Locate the cell with the specified text and output its (x, y) center coordinate. 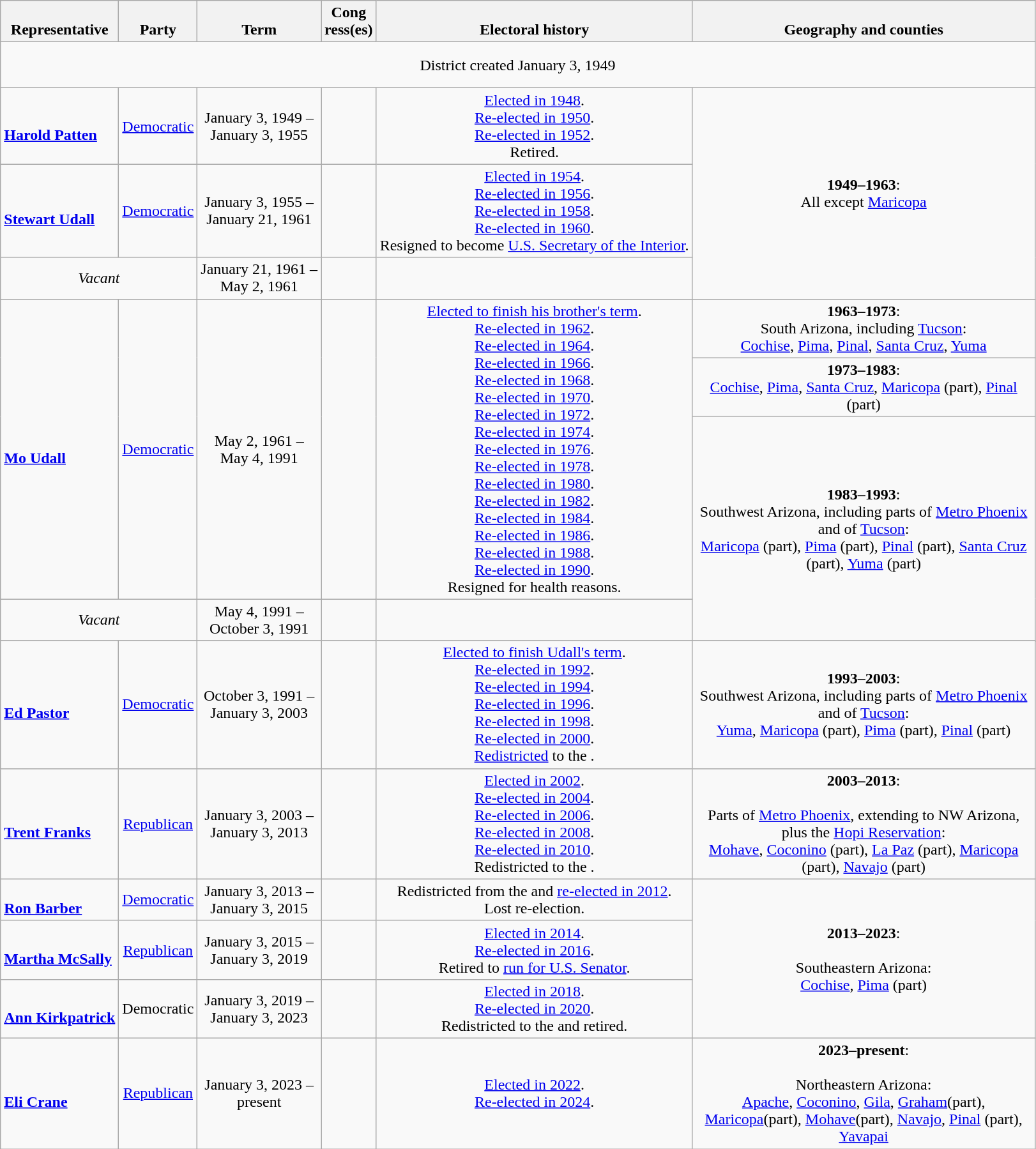
Elected in 2022.Re-elected in 2024. (534, 1093)
Representative (60, 22)
District created January 3, 1949 (517, 65)
January 21, 1961 –May 2, 1961 (259, 278)
Geography and counties (864, 22)
1963–1973:South Arizona, including Tucson:Cochise, Pima, Pinal, Santa Cruz, Yuma (864, 328)
Party (158, 22)
Stewart Udall (60, 211)
Elected in 1954.Re-elected in 1956.Re-elected in 1958.Re-elected in 1960.Resigned to become U.S. Secretary of the Interior. (534, 211)
Term (259, 22)
Ron Barber (60, 899)
Eli Crane (60, 1093)
Elected to finish Udall's term.Re-elected in 1992.Re-elected in 1994.Re-elected in 1996.Re-elected in 1998.Re-elected in 2000.Redistricted to the . (534, 704)
Ed Pastor (60, 704)
Martha McSally (60, 950)
May 2, 1961 –May 4, 1991 (259, 449)
1973–1983:Cochise, Pima, Santa Cruz, Maricopa (part), Pinal (part) (864, 387)
Redistricted from the and re-elected in 2012.Lost re-election. (534, 899)
Elected in 2014.Re-elected in 2016.Retired to run for U.S. Senator. (534, 950)
January 3, 2023 –present (259, 1093)
Congress(es) (349, 22)
Trent Franks (60, 824)
May 4, 1991 –October 3, 1991 (259, 620)
October 3, 1991 –January 3, 2003 (259, 704)
Electoral history (534, 22)
January 3, 2013 –January 3, 2015 (259, 899)
Elected in 1948.Re-elected in 1950.Re-elected in 1952.Retired. (534, 126)
Mo Udall (60, 449)
2023–present: Northeastern Arizona:Apache, Coconino, Gila, Graham(part), Maricopa(part), Mohave(part), Navajo, Pinal (part), Yavapai (864, 1093)
January 3, 2003 –January 3, 2013 (259, 824)
January 3, 1955 –January 21, 1961 (259, 211)
Ann Kirkpatrick (60, 1008)
2013–2023:Southeastern Arizona:Cochise, Pima (part) (864, 958)
Harold Patten (60, 126)
January 3, 1949 –January 3, 1955 (259, 126)
1993–2003:Southwest Arizona, including parts of Metro Phoenix and of Tucson:Yuma, Maricopa (part), Pima (part), Pinal (part) (864, 704)
January 3, 2015 –January 3, 2019 (259, 950)
1949–1963:All except Maricopa (864, 194)
Elected in 2018.Re-elected in 2020.Redistricted to the and retired. (534, 1008)
January 3, 2019 –January 3, 2023 (259, 1008)
Elected in 2002.Re-elected in 2004.Re-elected in 2006.Re-elected in 2008.Re-elected in 2010.Redistricted to the . (534, 824)
